From the cell containing the given text, extract its center point as [X, Y] coordinate. 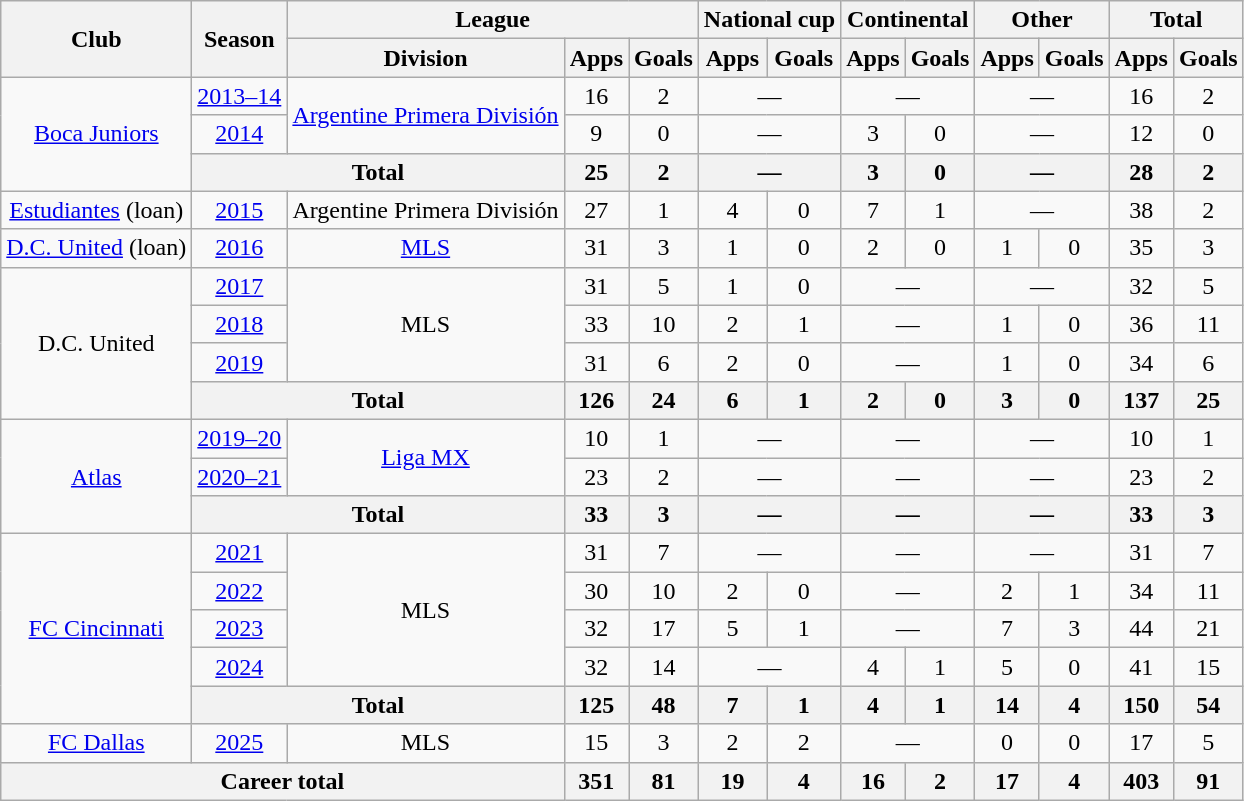
41 [1141, 667]
Estudiantes (loan) [96, 210]
24 [664, 400]
81 [664, 781]
National cup [769, 20]
2024 [240, 667]
44 [1141, 629]
2013–14 [240, 96]
Continental [908, 20]
2019 [240, 362]
FC Dallas [96, 743]
2015 [240, 210]
12 [1141, 134]
36 [1141, 324]
Boca Juniors [96, 134]
91 [1208, 781]
2023 [240, 629]
9 [596, 134]
30 [596, 591]
2022 [240, 591]
Liga MX [426, 457]
2014 [240, 134]
Division [426, 58]
351 [596, 781]
League [492, 20]
403 [1141, 781]
125 [596, 705]
126 [596, 400]
21 [1208, 629]
2019–20 [240, 438]
27 [596, 210]
150 [1141, 705]
137 [1141, 400]
D.C. United [96, 343]
Career total [282, 781]
2020–21 [240, 477]
Club [96, 39]
35 [1141, 248]
28 [1141, 172]
48 [664, 705]
2017 [240, 286]
Season [240, 39]
2018 [240, 324]
38 [1141, 210]
FC Cincinnati [96, 629]
19 [732, 781]
D.C. United (loan) [96, 248]
2025 [240, 743]
2016 [240, 248]
Atlas [96, 476]
Other [1042, 20]
2021 [240, 553]
54 [1208, 705]
